Scan for the cell matching the given text and deliver its (x, y) coordinate at center. 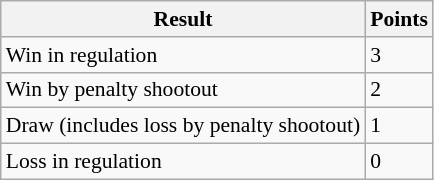
Loss in regulation (183, 162)
1 (399, 126)
Points (399, 19)
Win by penalty shootout (183, 90)
Result (183, 19)
Win in regulation (183, 55)
2 (399, 90)
0 (399, 162)
3 (399, 55)
Draw (includes loss by penalty shootout) (183, 126)
